Find where the given text appears and provide that cell's center as [X, Y] coordinate. 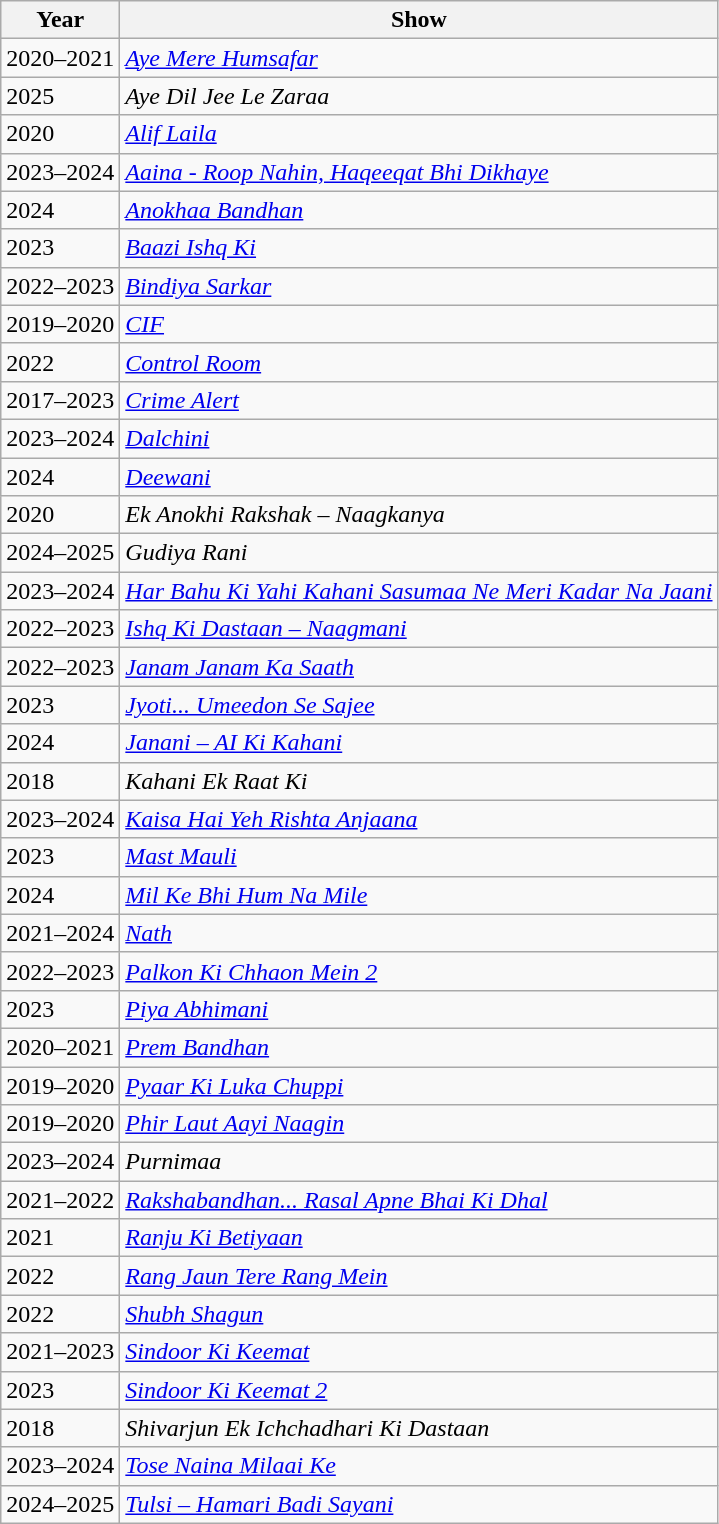
Mil Ke Bhi Hum Na Mile [419, 895]
Ek Anokhi Rakshak – Naagkanya [419, 515]
Phir Laut Aayi Naagin [419, 1124]
Crime Alert [419, 400]
2017–2023 [60, 400]
Tose Naina Milaai Ke [419, 1466]
Jyoti... Umeedon Se Sajee [419, 705]
2021–2023 [60, 1352]
Rang Jaun Tere Rang Mein [419, 1276]
Nath [419, 933]
Piya Abhimani [419, 1009]
Gudiya Rani [419, 553]
Alif Laila [419, 134]
2021–2024 [60, 933]
Sindoor Ki Keemat 2 [419, 1390]
Aye Dil Jee Le Zaraa [419, 96]
2021 [60, 1238]
Mast Mauli [419, 857]
Bindiya Sarkar [419, 286]
Baazi Ishq Ki [419, 248]
Janam Janam Ka Saath [419, 667]
Prem Bandhan [419, 1047]
Janani – AI Ki Kahani [419, 743]
Shivarjun Ek Ichchadhari Ki Dastaan [419, 1428]
Deewani [419, 477]
Ranju Ki Betiyaan [419, 1238]
Kaisa Hai Yeh Rishta Anjaana [419, 819]
Aye Mere Humsafar [419, 58]
Har Bahu Ki Yahi Kahani Sasumaa Ne Meri Kadar Na Jaani [419, 591]
Tulsi – Hamari Badi Sayani [419, 1504]
Shubh Shagun [419, 1314]
Anokhaa Bandhan [419, 210]
2025 [60, 96]
Aaina - Roop Nahin, Haqeeqat Bhi Dikhaye [419, 172]
Pyaar Ki Luka Chuppi [419, 1085]
Dalchini [419, 438]
Ishq Ki Dastaan – Naagmani [419, 629]
Purnimaa [419, 1162]
Control Room [419, 362]
Year [60, 20]
2021–2022 [60, 1200]
Palkon Ki Chhaon Mein 2 [419, 971]
Show [419, 20]
Sindoor Ki Keemat [419, 1352]
Rakshabandhan... Rasal Apne Bhai Ki Dhal [419, 1200]
Kahani Ek Raat Ki [419, 781]
CIF [419, 324]
